Pinpoint the cell where the given text exists, returning its [X, Y] midpoint coordinate. 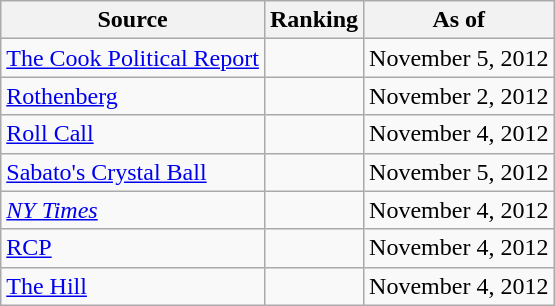
Rothenberg [133, 96]
November 2, 2012 [459, 96]
Ranking [314, 20]
Roll Call [133, 134]
NY Times [133, 210]
The Cook Political Report [133, 58]
Sabato's Crystal Ball [133, 172]
RCP [133, 248]
Source [133, 20]
As of [459, 20]
The Hill [133, 286]
